Extract the (x, y) coordinate from the center of the cell holding the provided text.  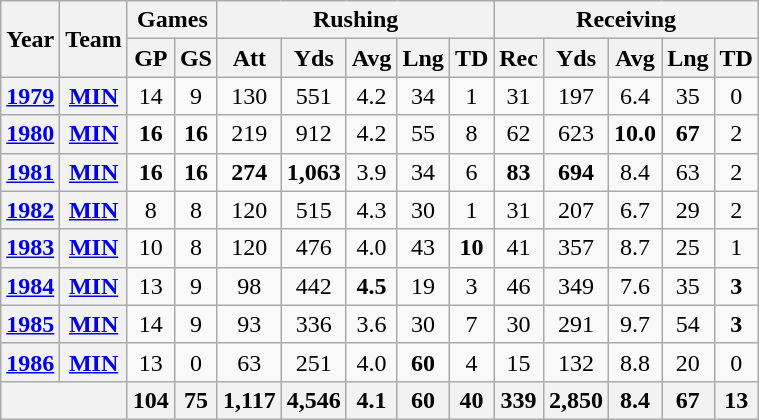
83 (519, 172)
1984 (30, 286)
GP (150, 58)
357 (576, 248)
20 (688, 362)
4.5 (372, 286)
6.4 (636, 96)
62 (519, 134)
Receiving (626, 20)
8.8 (636, 362)
349 (576, 286)
75 (196, 400)
Rec (519, 58)
8.7 (636, 248)
476 (314, 248)
GS (196, 58)
339 (519, 400)
9.7 (636, 324)
132 (576, 362)
Games (172, 20)
336 (314, 324)
207 (576, 210)
4 (471, 362)
93 (249, 324)
46 (519, 286)
98 (249, 286)
40 (471, 400)
3.9 (372, 172)
104 (150, 400)
1980 (30, 134)
19 (423, 286)
694 (576, 172)
4.1 (372, 400)
623 (576, 134)
Att (249, 58)
Team (94, 39)
1979 (30, 96)
4.3 (372, 210)
54 (688, 324)
1981 (30, 172)
7 (471, 324)
1985 (30, 324)
41 (519, 248)
1982 (30, 210)
6.7 (636, 210)
Year (30, 39)
43 (423, 248)
7.6 (636, 286)
2,850 (576, 400)
274 (249, 172)
3.6 (372, 324)
4,546 (314, 400)
1,063 (314, 172)
197 (576, 96)
25 (688, 248)
1983 (30, 248)
291 (576, 324)
515 (314, 210)
551 (314, 96)
442 (314, 286)
6 (471, 172)
15 (519, 362)
55 (423, 134)
10.0 (636, 134)
219 (249, 134)
29 (688, 210)
251 (314, 362)
130 (249, 96)
1,117 (249, 400)
Rushing (355, 20)
912 (314, 134)
1986 (30, 362)
